Find where the given text appears and provide that cell's center as (X, Y) coordinate. 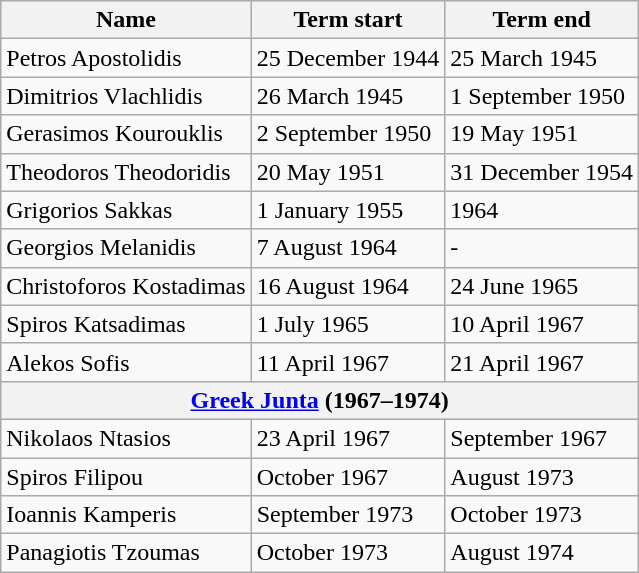
31 December 1954 (542, 172)
September 1973 (348, 515)
26 March 1945 (348, 96)
Alekos Sofis (126, 362)
25 December 1944 (348, 58)
Theodoros Theodoridis (126, 172)
23 April 1967 (348, 438)
1964 (542, 210)
Greek Junta (1967–1974) (320, 400)
Georgios Melanidis (126, 248)
19 May 1951 (542, 134)
October 1967 (348, 477)
Spiros Filipou (126, 477)
24 June 1965 (542, 286)
Christoforos Kostadimas (126, 286)
1 July 1965 (348, 324)
Dimitrios Vlachlidis (126, 96)
11 April 1967 (348, 362)
Name (126, 20)
Term start (348, 20)
10 April 1967 (542, 324)
16 August 1964 (348, 286)
25 March 1945 (542, 58)
21 April 1967 (542, 362)
Gerasimos Kourouklis (126, 134)
Ioannis Kamperis (126, 515)
August 1974 (542, 553)
September 1967 (542, 438)
1 January 1955 (348, 210)
2 September 1950 (348, 134)
Grigorios Sakkas (126, 210)
- (542, 248)
Nikolaos Ntasios (126, 438)
1 September 1950 (542, 96)
Term end (542, 20)
Spiros Katsadimas (126, 324)
Petros Apostolidis (126, 58)
7 August 1964 (348, 248)
Panagiotis Tzoumas (126, 553)
20 May 1951 (348, 172)
August 1973 (542, 477)
